Identify which cell holds the provided text, then report its (x, y) central coordinate. 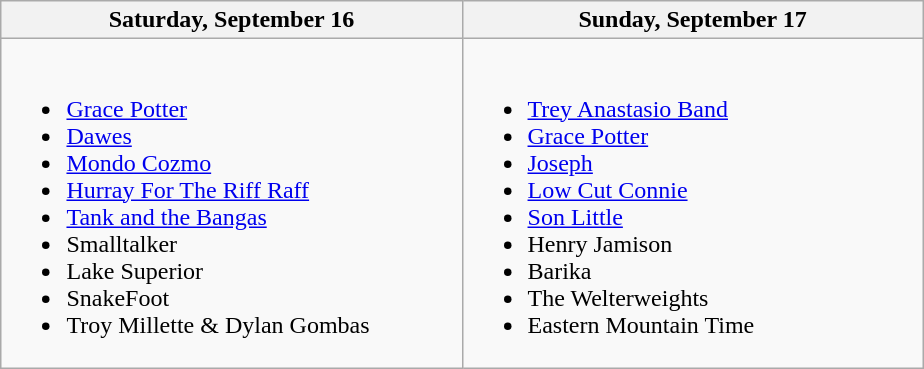
Saturday, September 16 (232, 20)
Trey Anastasio BandGrace PotterJosephLow Cut ConnieSon LittleHenry JamisonBarikaThe WelterweightsEastern Mountain Time (692, 204)
Sunday, September 17 (692, 20)
Grace PotterDawesMondo CozmoHurray For The Riff RaffTank and the BangasSmalltalkerLake SuperiorSnakeFootTroy Millette & Dylan Gombas (232, 204)
